Search for the cell housing the specified text and yield its [X, Y] center coordinate. 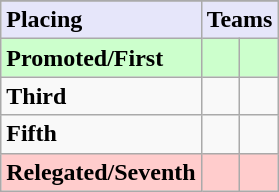
Fifth [101, 134]
Teams [240, 20]
Third [101, 96]
Placing [101, 20]
Relegated/Seventh [101, 172]
Promoted/First [101, 58]
